For the text-containing cell, return its midpoint in [X, Y] coordinate format. 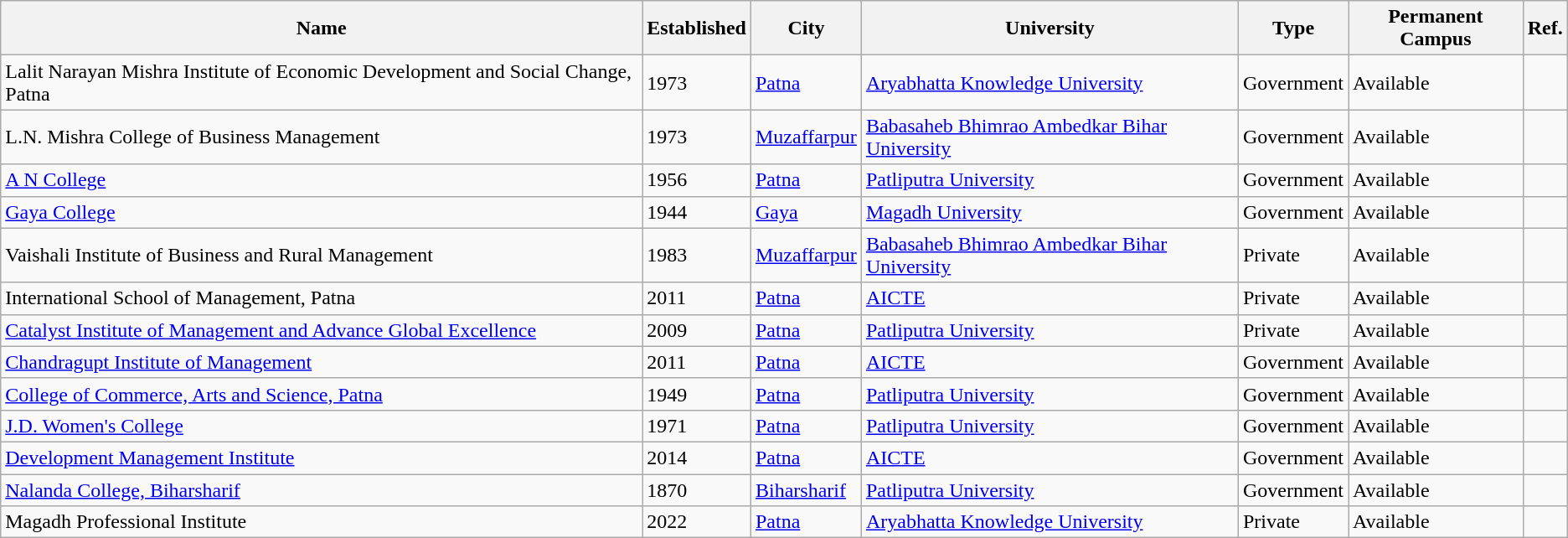
Chandragupt Institute of Management [322, 362]
Nalanda College, Biharsharif [322, 490]
Magadh Professional Institute [322, 522]
Ref. [1545, 28]
Gaya College [322, 212]
1870 [697, 490]
1944 [697, 212]
A N College [322, 180]
1949 [697, 394]
2022 [697, 522]
Permanent Campus [1436, 28]
Name [322, 28]
Catalyst Institute of Management and Advance Global Excellence [322, 330]
Vaishali Institute of Business and Rural Management [322, 255]
International School of Management, Patna [322, 298]
College of Commerce, Arts and Science, Patna [322, 394]
2009 [697, 330]
J.D. Women's College [322, 426]
Magadh University [1050, 212]
Gaya [806, 212]
1983 [697, 255]
City [806, 28]
Development Management Institute [322, 458]
1956 [697, 180]
Biharsharif [806, 490]
Type [1293, 28]
1971 [697, 426]
Established [697, 28]
Lalit Narayan Mishra Institute of Economic Development and Social Change, Patna [322, 82]
2014 [697, 458]
L.N. Mishra College of Business Management [322, 137]
University [1050, 28]
